Pinpoint the cell where the given text exists, returning its [X, Y] midpoint coordinate. 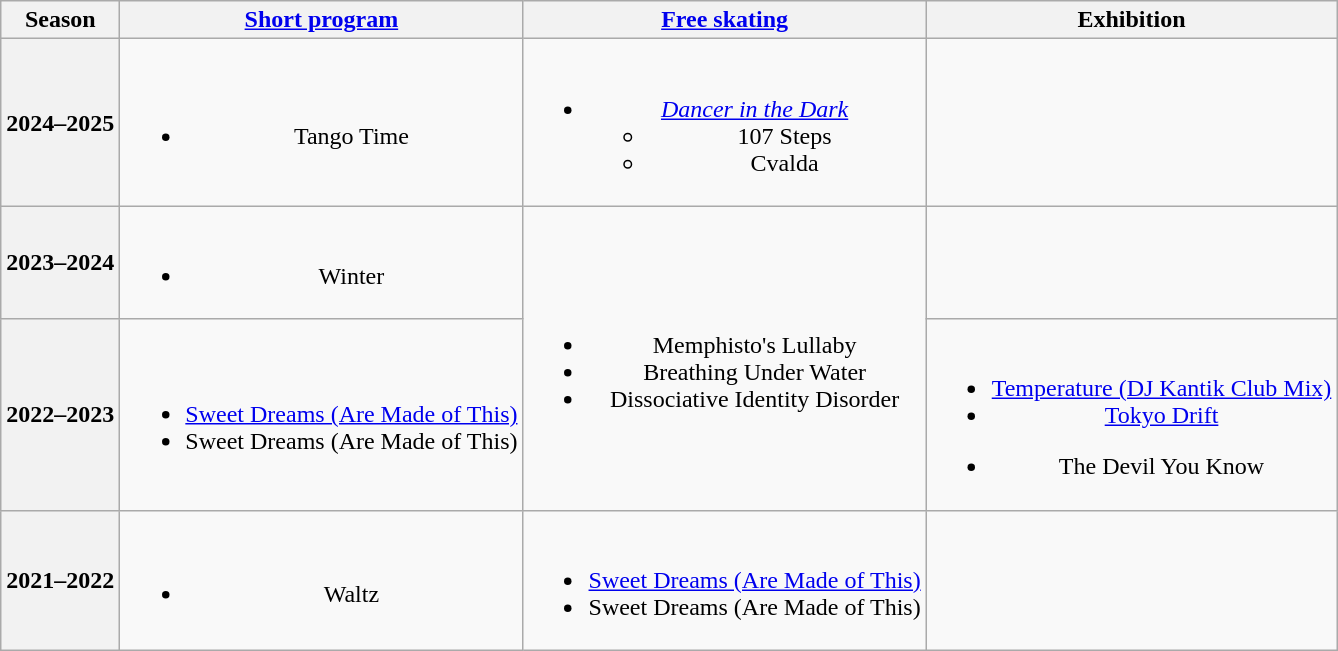
2024–2025 [60, 122]
Tango Time [322, 122]
2022–2023 [60, 414]
Short program [322, 20]
Memphisto's Lullaby Breathing Under Water Dissociative Identity Disorder [724, 358]
Waltz [322, 580]
Free skating [724, 20]
Season [60, 20]
Temperature (DJ Kantik Club Mix) Tokyo Drift The Devil You Know [1132, 414]
2023–2024 [60, 262]
Dancer in the Dark107 Steps Cvalda [724, 122]
2021–2022 [60, 580]
Winter [322, 262]
Exhibition [1132, 20]
